Locate the cell with the specified text and output its [x, y] center coordinate. 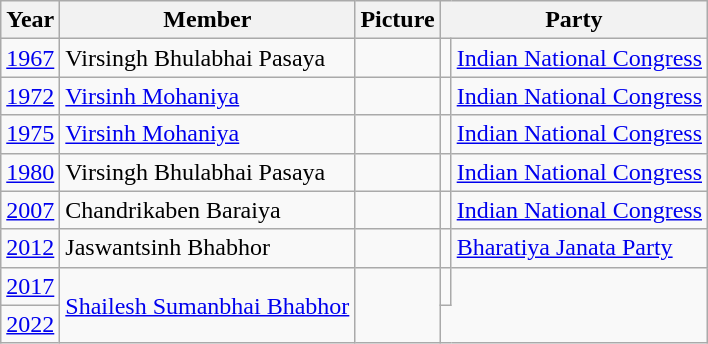
2012 [30, 248]
Picture [398, 20]
Member [208, 20]
Party [574, 20]
Jaswantsinh Bhabhor [208, 248]
Year [30, 20]
1972 [30, 96]
1975 [30, 134]
1980 [30, 172]
2007 [30, 210]
2022 [30, 324]
2017 [30, 286]
1967 [30, 58]
Bharatiya Janata Party [579, 248]
Chandrikaben Baraiya [208, 210]
Shailesh Sumanbhai Bhabhor [208, 305]
